Determine the (X, Y) coordinate at the center of the cell enclosing the given text.  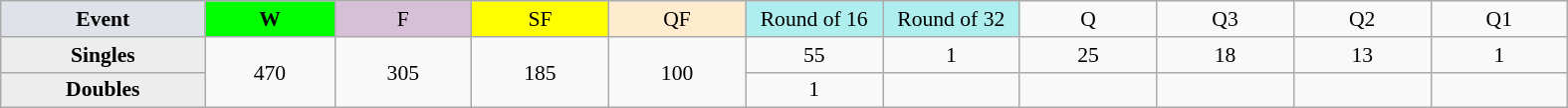
Round of 32 (951, 19)
Q3 (1226, 19)
185 (541, 72)
Q2 (1362, 19)
Round of 16 (814, 19)
Q1 (1499, 19)
Event (104, 19)
305 (403, 72)
Singles (104, 55)
470 (270, 72)
18 (1226, 55)
100 (677, 72)
QF (677, 19)
25 (1088, 55)
55 (814, 55)
Q (1088, 19)
Doubles (104, 90)
SF (541, 19)
W (270, 19)
13 (1362, 55)
F (403, 19)
